Pinpoint the cell where the given text exists, returning its (X, Y) midpoint coordinate. 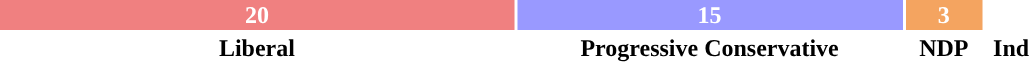
20 (257, 15)
3 (944, 15)
15 (710, 15)
